Detect which cell encompasses the target text, then output its (X, Y) center coordinate. 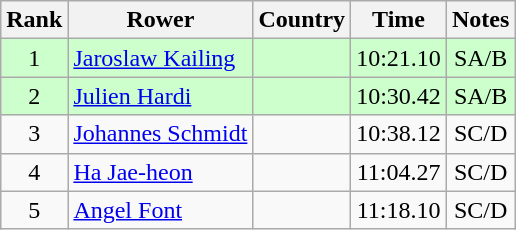
11:04.27 (399, 172)
Johannes Schmidt (160, 134)
Rank (34, 20)
1 (34, 58)
5 (34, 210)
Country (302, 20)
10:21.10 (399, 58)
2 (34, 96)
Julien Hardi (160, 96)
11:18.10 (399, 210)
10:30.42 (399, 96)
3 (34, 134)
Rower (160, 20)
Jaroslaw Kailing (160, 58)
Notes (480, 20)
Time (399, 20)
Ha Jae-heon (160, 172)
Angel Font (160, 210)
10:38.12 (399, 134)
4 (34, 172)
